Return [x, y] of the center of cell containing provided text 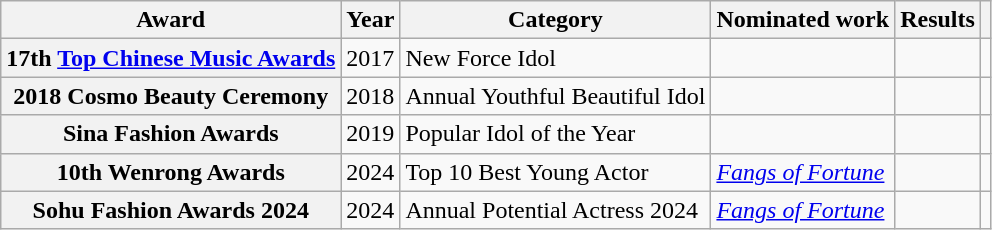
2019 [370, 134]
Results [938, 20]
17th Top Chinese Music Awards [171, 58]
2017 [370, 58]
Nominated work [803, 20]
Popular Idol of the Year [556, 134]
Annual Potential Actress 2024 [556, 210]
2018 [370, 96]
Sohu Fashion Awards 2024 [171, 210]
Year [370, 20]
New Force Idol [556, 58]
Sina Fashion Awards [171, 134]
Category [556, 20]
Annual Youthful Beautiful Idol [556, 96]
Top 10 Best Young Actor [556, 172]
2018 Cosmo Beauty Ceremony [171, 96]
Award [171, 20]
10th Wenrong Awards [171, 172]
